Output the (X, Y) coordinate of the center of the cell containing the given text.  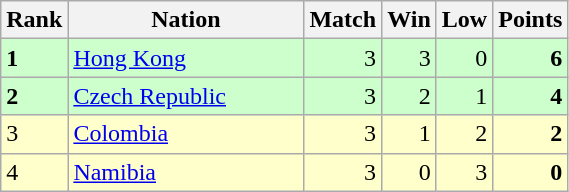
Czech Republic (186, 96)
Hong Kong (186, 58)
Match (343, 20)
Points (530, 20)
Win (410, 20)
6 (530, 58)
Rank (34, 20)
Namibia (186, 172)
Nation (186, 20)
Low (464, 20)
Colombia (186, 134)
